Search for the cell housing the specified text and yield its (x, y) center coordinate. 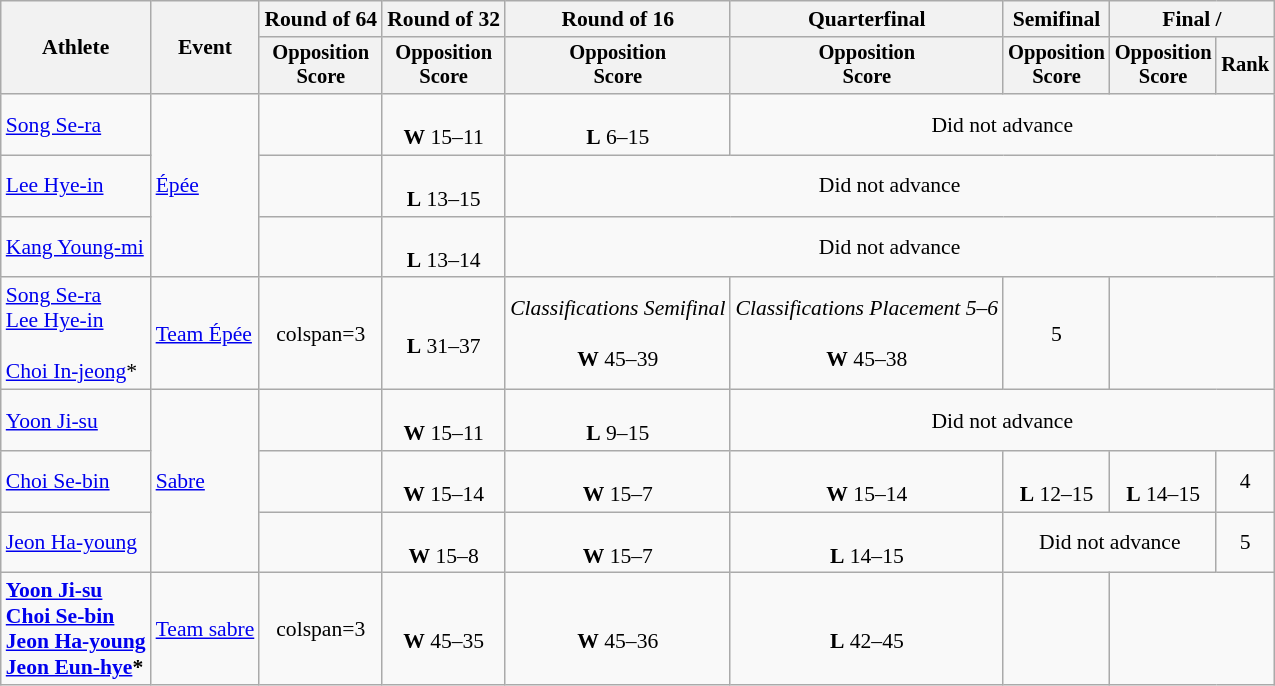
Round of 16 (618, 19)
L 12–15 (1056, 482)
Classifications SemifinalW 45–39 (618, 334)
Round of 32 (444, 19)
L 42–45 (866, 629)
W 15–8 (444, 542)
Song Se-ra (76, 124)
Team Épée (206, 334)
W 45–36 (618, 629)
4 (1245, 482)
L 6–15 (618, 124)
Team sabre (206, 629)
Event (206, 48)
L 9–15 (618, 420)
Choi Se-bin (76, 482)
Athlete (76, 48)
Yoon Ji-su (76, 420)
Rank (1245, 66)
L 13–15 (444, 186)
Lee Hye-in (76, 186)
Kang Young-mi (76, 248)
Song Se-raLee Hye-inChoi In-jeong* (76, 334)
W 45–35 (444, 629)
Semifinal (1056, 19)
Final / (1192, 19)
Épée (206, 186)
Quarterfinal (866, 19)
L 31–37 (444, 334)
Round of 64 (320, 19)
L 13–14 (444, 248)
Jeon Ha-young (76, 542)
Yoon Ji-suChoi Se-binJeon Ha-youngJeon Eun-hye* (76, 629)
Sabre (206, 482)
Classifications Placement 5–6W 45–38 (866, 334)
